Capture the cell that displays the provided text and extract its [x, y] central coordinate. 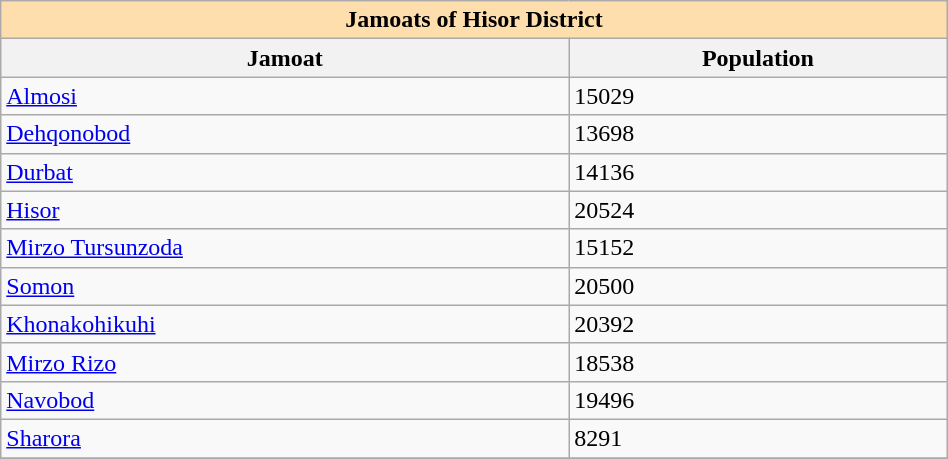
Mirzo Tursunzoda [285, 248]
20392 [758, 324]
Almosi [285, 96]
Jamoats of Hisor District [474, 20]
Sharora [285, 438]
Somon [285, 286]
8291 [758, 438]
20500 [758, 286]
18538 [758, 362]
14136 [758, 172]
Dehqonobod [285, 134]
Population [758, 58]
Durbat [285, 172]
15152 [758, 248]
Mirzo Rizo [285, 362]
13698 [758, 134]
Jamoat [285, 58]
15029 [758, 96]
19496 [758, 400]
Navobod [285, 400]
Hisor [285, 210]
20524 [758, 210]
Khonakohikuhi [285, 324]
